Locate the cell with the specified text and output its [x, y] center coordinate. 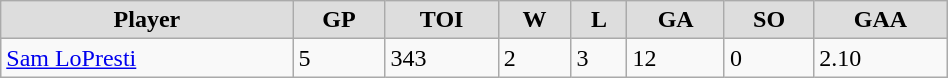
GP [339, 20]
0 [768, 58]
12 [676, 58]
2.10 [881, 58]
GA [676, 20]
GAA [881, 20]
L [599, 20]
TOI [442, 20]
Sam LoPresti [147, 58]
5 [339, 58]
343 [442, 58]
W [534, 20]
Player [147, 20]
3 [599, 58]
SO [768, 20]
2 [534, 58]
